Output the (X, Y) coordinate of the center of the cell containing the given text.  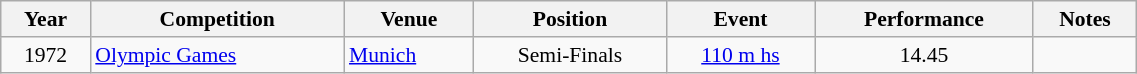
Position (570, 19)
110 m hs (740, 55)
1972 (46, 55)
14.45 (924, 55)
Olympic Games (217, 55)
Event (740, 19)
Semi-Finals (570, 55)
Venue (409, 19)
Notes (1085, 19)
Year (46, 19)
Performance (924, 19)
Competition (217, 19)
Munich (409, 55)
